Scan for the cell matching the given text and deliver its (X, Y) coordinate at center. 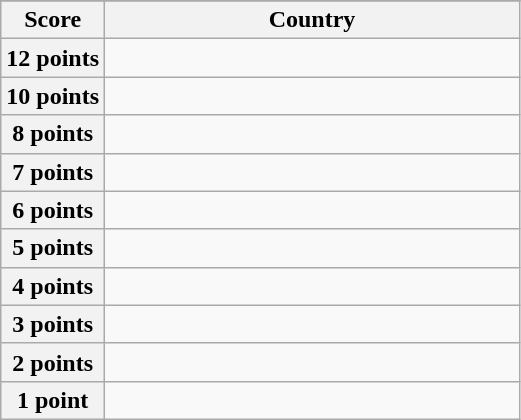
8 points (53, 134)
3 points (53, 324)
Country (312, 20)
7 points (53, 172)
Score (53, 20)
6 points (53, 210)
10 points (53, 96)
5 points (53, 248)
4 points (53, 286)
1 point (53, 400)
2 points (53, 362)
12 points (53, 58)
